Scan for the cell matching the given text and deliver its (x, y) coordinate at center. 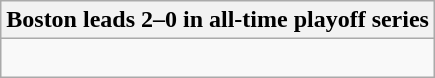
Boston leads 2–0 in all-time playoff series (218, 20)
